Scan for the cell matching the given text and deliver its [X, Y] coordinate at center. 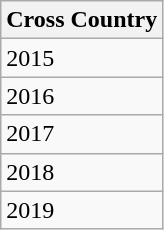
2016 [82, 96]
2018 [82, 172]
2019 [82, 210]
2015 [82, 58]
Cross Country [82, 20]
2017 [82, 134]
